Output the (X, Y) coordinate of the center of the cell containing the given text.  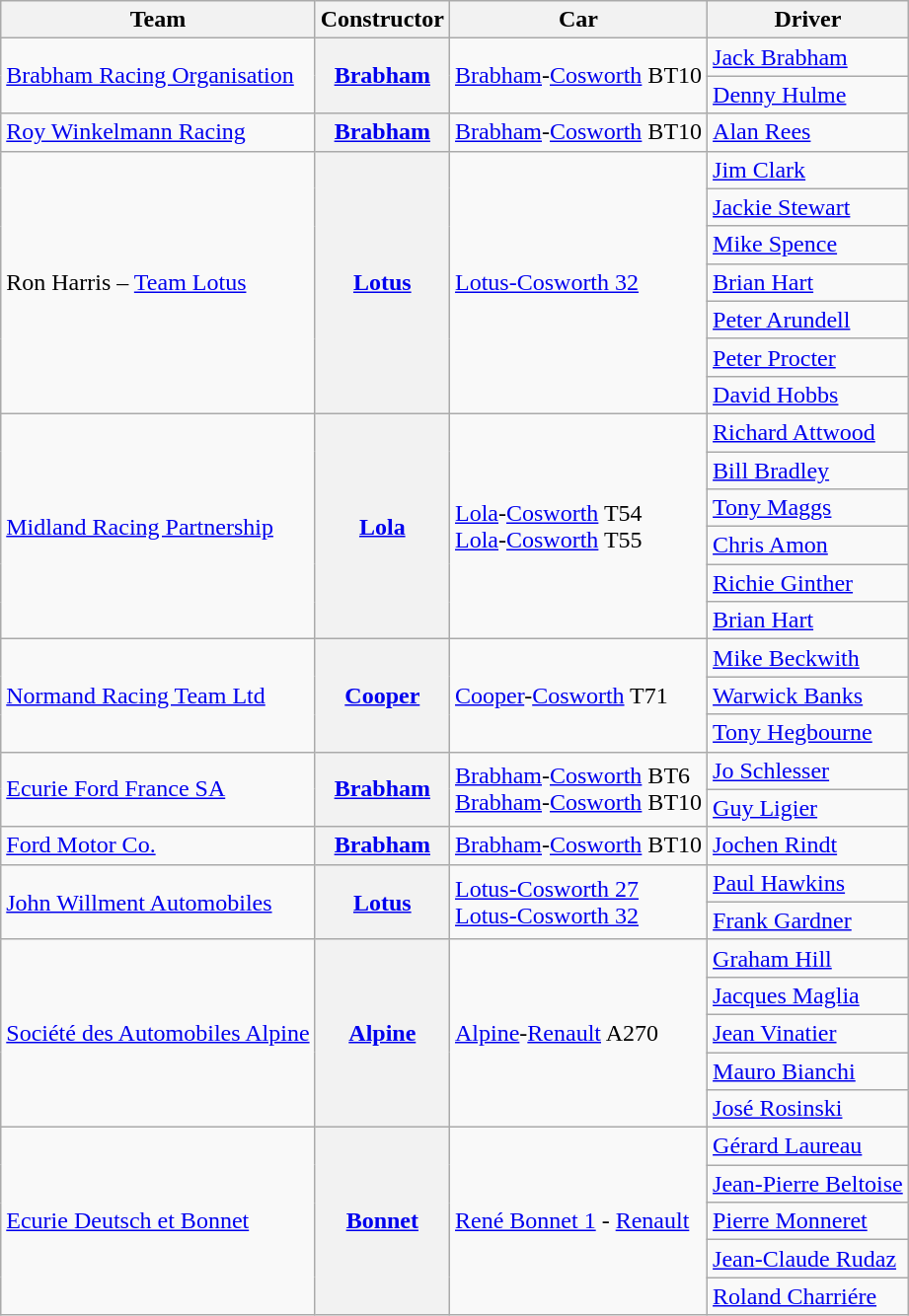
Mike Spence (808, 245)
Brabham Racing Organisation (158, 76)
Constructor (382, 20)
Mauro Bianchi (808, 1070)
Cooper (382, 695)
Peter Procter (808, 357)
Tony Hegbourne (808, 733)
Bonnet (382, 1221)
Paul Hawkins (808, 883)
Guy Ligier (808, 808)
Warwick Banks (808, 695)
Lotus-Cosworth 32 (578, 282)
Lola-Cosworth T54Lola-Cosworth T55 (578, 526)
Jean-Pierre Beltoise (808, 1184)
Jochen Rindt (808, 845)
Richie Ginther (808, 583)
Jacques Maglia (808, 995)
Alpine-Renault A270 (578, 1033)
Roy Winkelmann Racing (158, 132)
Graham Hill (808, 958)
Jean Vinatier (808, 1033)
Cooper-Cosworth T71 (578, 695)
Denny Hulme (808, 95)
Gérard Laureau (808, 1146)
René Bonnet 1 - Renault (578, 1221)
John Willment Automobiles (158, 902)
Alan Rees (808, 132)
Car (578, 20)
Alpine (382, 1033)
Lotus-Cosworth 27Lotus-Cosworth 32 (578, 902)
Frank Gardner (808, 920)
David Hobbs (808, 395)
Richard Attwood (808, 432)
Normand Racing Team Ltd (158, 695)
Jean-Claude Rudaz (808, 1259)
Tony Maggs (808, 508)
Jim Clark (808, 170)
Bill Bradley (808, 471)
Peter Arundell (808, 320)
Jo Schlesser (808, 770)
Midland Racing Partnership (158, 526)
Brabham-Cosworth BT6Brabham-Cosworth BT10 (578, 789)
Ecurie Deutsch et Bonnet (158, 1221)
Team (158, 20)
Driver (808, 20)
Chris Amon (808, 546)
Société des Automobiles Alpine (158, 1033)
Mike Beckwith (808, 658)
Roland Charriére (808, 1296)
Lola (382, 526)
Ford Motor Co. (158, 845)
Pierre Monneret (808, 1221)
Ron Harris – Team Lotus (158, 282)
Ecurie Ford France SA (158, 789)
Jackie Stewart (808, 207)
José Rosinski (808, 1109)
Jack Brabham (808, 57)
